Return the (X, Y) coordinate for the center point of the cell that contains the specified text.  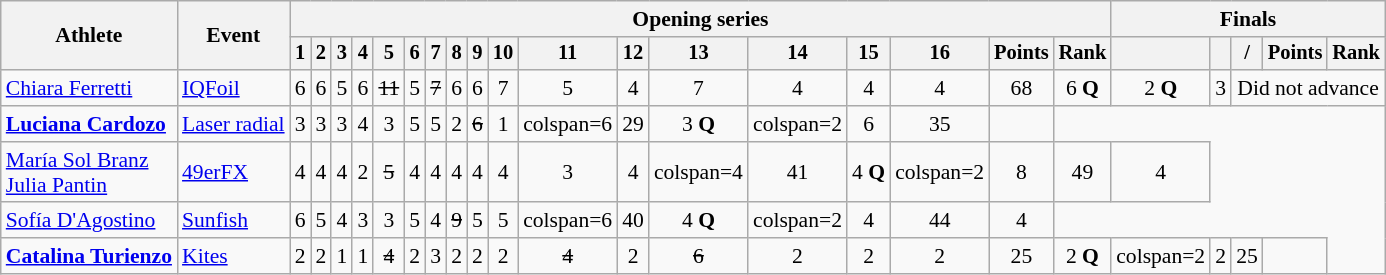
IQFoil (234, 88)
40 (633, 221)
44 (940, 221)
Sunfish (234, 221)
29 (633, 124)
Did not advance (1308, 88)
Sofía D'Agostino (89, 221)
12 (633, 54)
13 (698, 54)
Luciana Cardozo (89, 124)
Laser radial (234, 124)
68 (1021, 88)
15 (868, 54)
3 Q (698, 124)
49erFX (234, 172)
María Sol BranzJulia Pantin (89, 172)
Kites (234, 256)
Finals (1248, 19)
colspan=4 (698, 172)
Chiara Ferretti (89, 88)
10 (503, 54)
35 (940, 124)
Athlete (89, 36)
16 (940, 54)
14 (798, 54)
Catalina Turienzo (89, 256)
41 (798, 172)
Event (234, 36)
49 (1083, 172)
Opening series (701, 19)
/ (1247, 54)
6 Q (1083, 88)
